Locate the cell with the specified text and output its [X, Y] center coordinate. 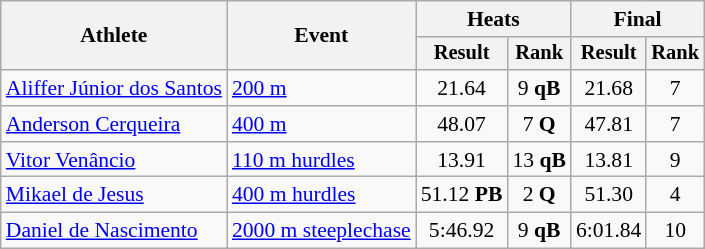
Anderson Cerqueira [114, 124]
Heats [494, 19]
Final [638, 19]
Daniel de Nascimento [114, 231]
200 m [322, 88]
4 [675, 195]
47.81 [608, 124]
6:01.84 [608, 231]
Event [322, 36]
21.68 [608, 88]
Athlete [114, 36]
Mikael de Jesus [114, 195]
400 m [322, 124]
Vitor Venâncio [114, 160]
13.81 [608, 160]
5:46.92 [462, 231]
13 qB [539, 160]
51.12 PB [462, 195]
110 m hurdles [322, 160]
21.64 [462, 88]
10 [675, 231]
400 m hurdles [322, 195]
51.30 [608, 195]
7 Q [539, 124]
2 Q [539, 195]
9 [675, 160]
48.07 [462, 124]
Aliffer Júnior dos Santos [114, 88]
2000 m steeplechase [322, 231]
13.91 [462, 160]
